For the text-containing cell, return its midpoint in (X, Y) coordinate format. 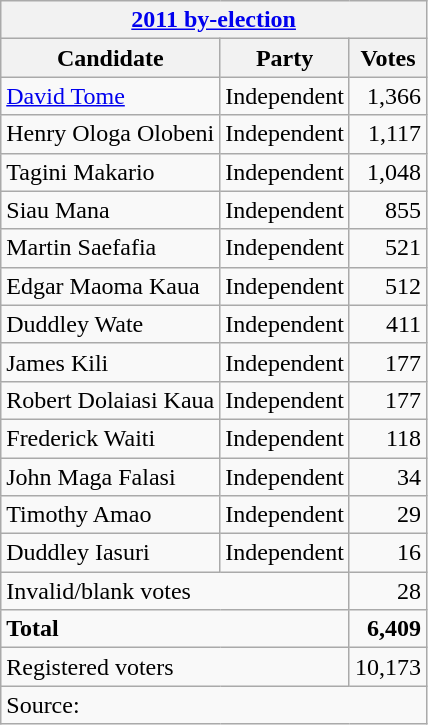
118 (388, 438)
1,366 (388, 96)
Henry Ologa Olobeni (110, 134)
1,048 (388, 172)
Total (176, 629)
1,117 (388, 134)
Robert Dolaiasi Kaua (110, 400)
David Tome (110, 96)
Siau Mana (110, 210)
Party (285, 58)
10,173 (388, 667)
28 (388, 591)
Source: (214, 705)
29 (388, 515)
Tagini Makario (110, 172)
34 (388, 477)
Duddley Iasuri (110, 553)
Edgar Maoma Kaua (110, 286)
512 (388, 286)
411 (388, 324)
6,409 (388, 629)
855 (388, 210)
Martin Saefafia (110, 248)
James Kili (110, 362)
Registered voters (176, 667)
Invalid/blank votes (176, 591)
Candidate (110, 58)
16 (388, 553)
521 (388, 248)
Frederick Waiti (110, 438)
Timothy Amao (110, 515)
John Maga Falasi (110, 477)
Votes (388, 58)
2011 by-election (214, 20)
Duddley Wate (110, 324)
